Locate the cell with the specified text and output its [X, Y] center coordinate. 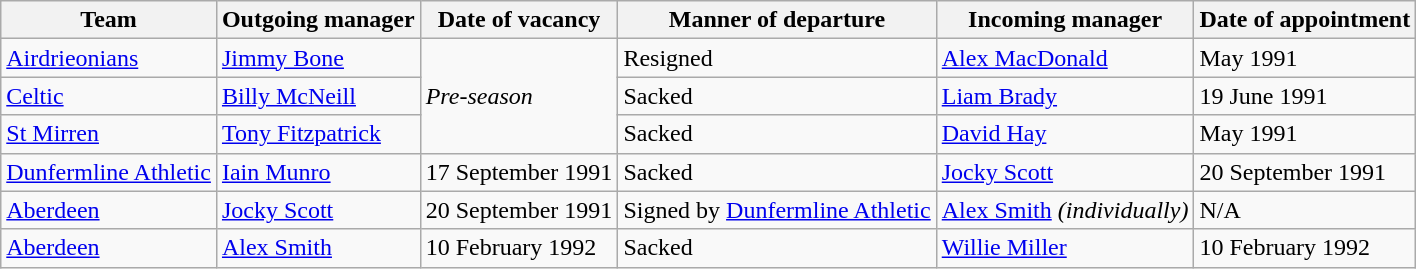
Signed by Dunfermline Athletic [777, 210]
Date of appointment [1305, 20]
N/A [1305, 210]
David Hay [1065, 134]
Liam Brady [1065, 96]
Alex Smith [318, 248]
Alex MacDonald [1065, 58]
Resigned [777, 58]
Celtic [109, 96]
Iain Munro [318, 172]
Outgoing manager [318, 20]
Manner of departure [777, 20]
Incoming manager [1065, 20]
Billy McNeill [318, 96]
Airdrieonians [109, 58]
Pre-season [519, 96]
Jimmy Bone [318, 58]
St Mirren [109, 134]
Willie Miller [1065, 248]
Tony Fitzpatrick [318, 134]
Team [109, 20]
Alex Smith (individually) [1065, 210]
17 September 1991 [519, 172]
Date of vacancy [519, 20]
19 June 1991 [1305, 96]
Dunfermline Athletic [109, 172]
